Provide the (X, Y) coordinate of the cell's center where the given text is located.  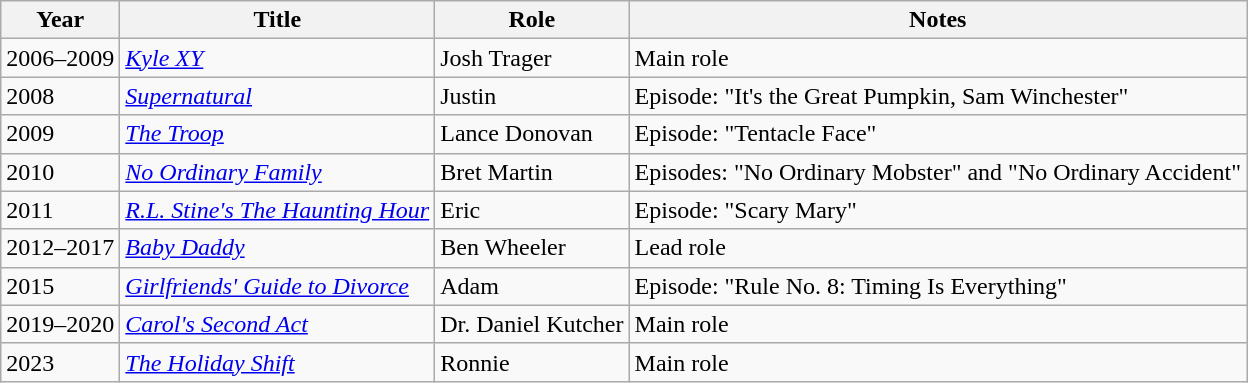
Ben Wheeler (532, 248)
Lead role (938, 248)
Eric (532, 210)
Role (532, 20)
Adam (532, 286)
2023 (60, 362)
R.L. Stine's The Haunting Hour (278, 210)
The Troop (278, 134)
Episode: "Tentacle Face" (938, 134)
2006–2009 (60, 58)
No Ordinary Family (278, 172)
2015 (60, 286)
2011 (60, 210)
Episode: "Scary Mary" (938, 210)
Year (60, 20)
Ronnie (532, 362)
Notes (938, 20)
2010 (60, 172)
Baby Daddy (278, 248)
Carol's Second Act (278, 324)
Bret Martin (532, 172)
Title (278, 20)
Girlfriends' Guide to Divorce (278, 286)
Dr. Daniel Kutcher (532, 324)
Episode: "It's the Great Pumpkin, Sam Winchester" (938, 96)
2008 (60, 96)
Josh Trager (532, 58)
2019–2020 (60, 324)
Episode: "Rule No. 8: Timing Is Everything" (938, 286)
The Holiday Shift (278, 362)
Episodes: "No Ordinary Mobster" and "No Ordinary Accident" (938, 172)
Justin (532, 96)
Lance Donovan (532, 134)
2009 (60, 134)
Kyle XY (278, 58)
2012–2017 (60, 248)
Supernatural (278, 96)
